Return the [x, y] coordinate for the center point of the cell that contains the specified text.  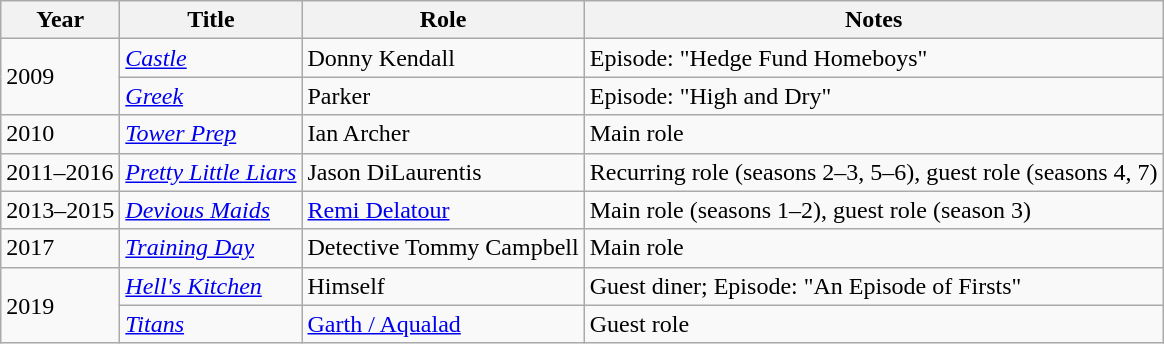
Ian Archer [443, 134]
Episode: "Hedge Fund Homeboys" [874, 58]
Tower Prep [211, 134]
2009 [60, 77]
Hell's Kitchen [211, 286]
Role [443, 20]
Title [211, 20]
Episode: "High and Dry" [874, 96]
2013–2015 [60, 210]
Parker [443, 96]
2017 [60, 248]
2011–2016 [60, 172]
2010 [60, 134]
Pretty Little Liars [211, 172]
Remi Delatour [443, 210]
Guest role [874, 324]
Jason DiLaurentis [443, 172]
Guest diner; Episode: "An Episode of Firsts" [874, 286]
Recurring role (seasons 2–3, 5–6), guest role (seasons 4, 7) [874, 172]
Castle [211, 58]
Himself [443, 286]
Training Day [211, 248]
Greek [211, 96]
2019 [60, 305]
Main role (seasons 1–2), guest role (season 3) [874, 210]
Detective Tommy Campbell [443, 248]
Titans [211, 324]
Devious Maids [211, 210]
Donny Kendall [443, 58]
Notes [874, 20]
Garth / Aqualad [443, 324]
Year [60, 20]
